Determine the (X, Y) coordinate at the center of the cell enclosing the given text.  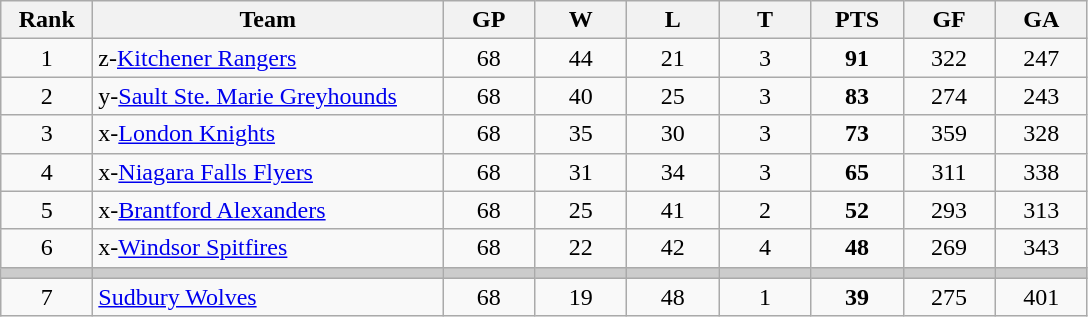
PTS (857, 20)
274 (949, 96)
GF (949, 20)
5 (47, 210)
343 (1041, 248)
GP (489, 20)
z-Kitchener Rangers (268, 58)
311 (949, 172)
338 (1041, 172)
83 (857, 96)
Team (268, 20)
22 (581, 248)
247 (1041, 58)
243 (1041, 96)
359 (949, 134)
x-Niagara Falls Flyers (268, 172)
21 (673, 58)
293 (949, 210)
x-Brantford Alexanders (268, 210)
30 (673, 134)
35 (581, 134)
x-London Knights (268, 134)
19 (581, 297)
6 (47, 248)
322 (949, 58)
T (765, 20)
y-Sault Ste. Marie Greyhounds (268, 96)
40 (581, 96)
41 (673, 210)
401 (1041, 297)
313 (1041, 210)
73 (857, 134)
52 (857, 210)
34 (673, 172)
328 (1041, 134)
269 (949, 248)
7 (47, 297)
Rank (47, 20)
W (581, 20)
39 (857, 297)
44 (581, 58)
31 (581, 172)
65 (857, 172)
275 (949, 297)
91 (857, 58)
42 (673, 248)
Sudbury Wolves (268, 297)
x-Windsor Spitfires (268, 248)
L (673, 20)
GA (1041, 20)
